For the text-containing cell, return its midpoint in [X, Y] coordinate format. 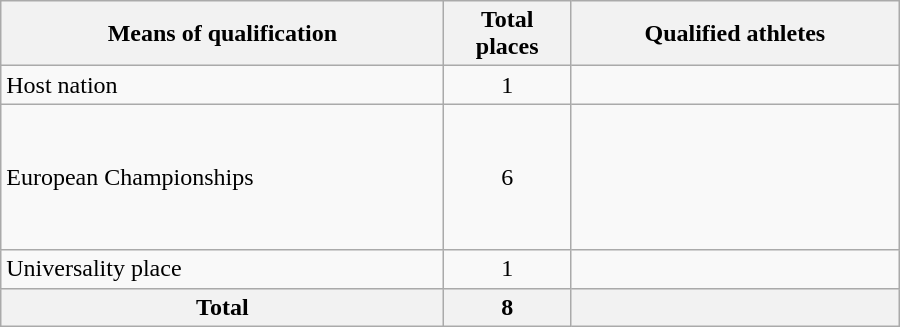
European Championships [222, 177]
Means of qualification [222, 34]
6 [507, 177]
Totalplaces [507, 34]
8 [507, 307]
Qualified athletes [734, 34]
Host nation [222, 85]
Total [222, 307]
Universality place [222, 269]
